Locate the cell with the specified text and output its [x, y] center coordinate. 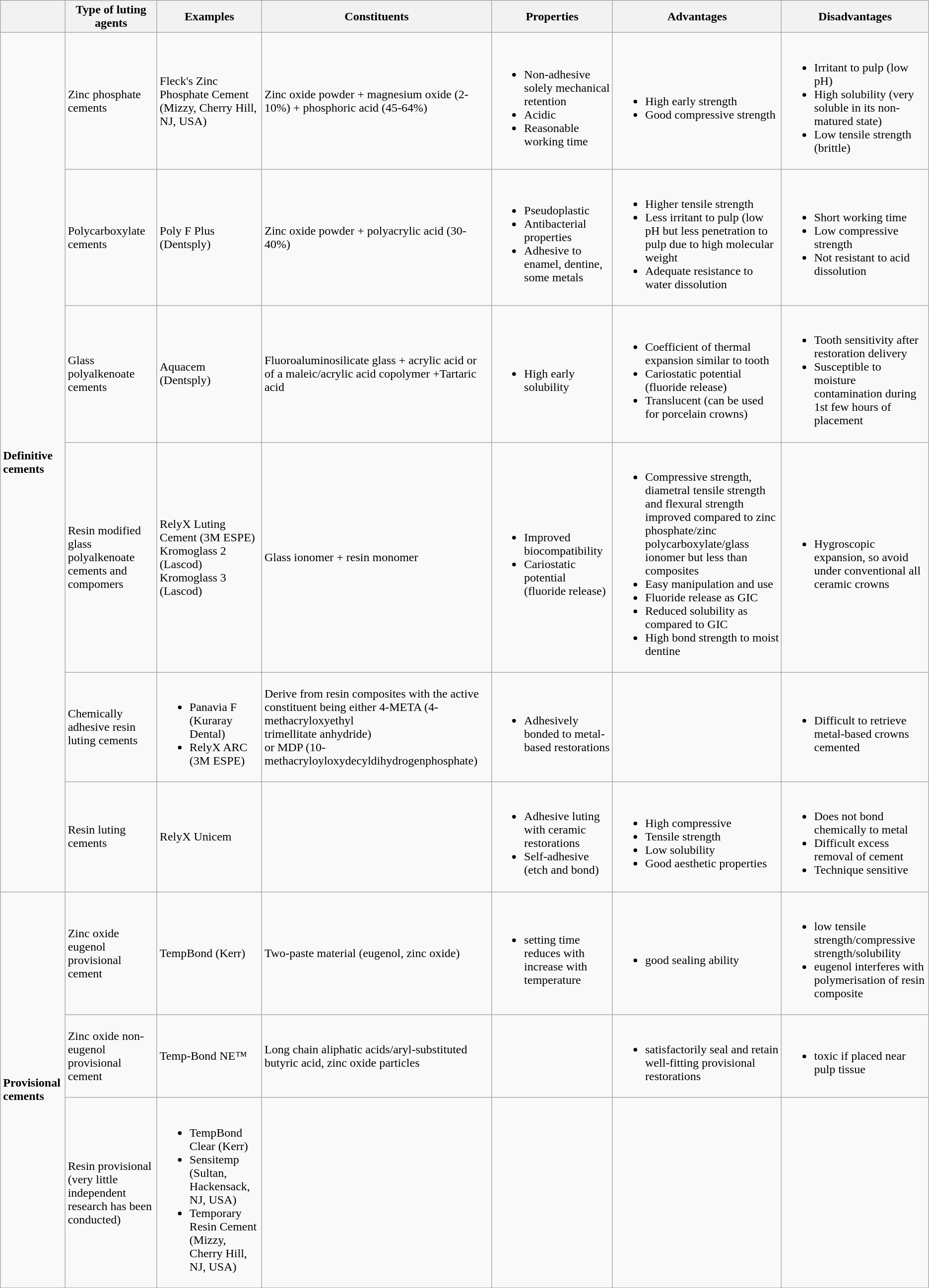
Aquacem (Dentsply) [209, 374]
PseudoplasticAntibacterial propertiesAdhesive to enamel, dentine, some metals [552, 237]
High compressiveTensile strengthLow solubilityGood aesthetic properties [697, 837]
satisfactorily seal and retain well-fitting provisional restorations [697, 1056]
RelyX Luting Cement (3M ESPE)Kromoglass 2 (Lascod) Kromoglass 3 (Lascod) [209, 557]
Properties [552, 17]
Constituents [376, 17]
Temp-Bond NE™ [209, 1056]
Resin provisional(very little independent research has been conducted) [111, 1193]
Coefficient of thermal expansion similar to toothCariostatic potential (fluoride release)Translucent (can be used for porcelain crowns) [697, 374]
Irritant to pulp (low pH)High solubility (very soluble in its non-matured state)Low tensile strength (brittle) [855, 101]
Chemically adhesive resin luting cements [111, 727]
Advantages [697, 17]
Improved biocompatibilityCariostatic potential (fluoride release) [552, 557]
Adhesive luting with ceramic restorationsSelf-adhesive (etch and bond) [552, 837]
High early solubility [552, 374]
Two-paste material (eugenol, zinc oxide) [376, 953]
Glass polyalkenoate cements [111, 374]
Difficult to retrieve metal-based crowns cemented [855, 727]
Examples [209, 17]
Type of luting agents [111, 17]
Zinc oxide non-eugenol provisional cement [111, 1056]
Resin modified glass polyalkenoate cements and compomers [111, 557]
High early strengthGood compressive strength [697, 101]
Definitive cements [33, 462]
TempBond (Kerr) [209, 953]
Tooth sensitivity after restoration deliverySusceptible to moisture contamination during 1st few hours of placement [855, 374]
Panavia F (Kuraray Dental)RelyX ARC (3M ESPE) [209, 727]
Resin luting cements [111, 837]
Zinc phosphate cements [111, 101]
Zinc oxide powder + magnesium oxide (2-10%) + phosphoric acid (45-64%) [376, 101]
toxic if placed near pulp tissue [855, 1056]
Provisional cements [33, 1090]
good sealing ability [697, 953]
Non-adhesive solely mechanical retentionAcidicReasonable working time [552, 101]
Fluoroaluminosilicate glass + acrylic acid or of a maleic/acrylic acid copolymer +Tartaric acid [376, 374]
Disadvantages [855, 17]
Polycarboxylate cements [111, 237]
Short working timeLow compressive strengthNot resistant to acid dissolution [855, 237]
Fleck's Zinc Phosphate Cement (Mizzy, Cherry Hill, NJ, USA) [209, 101]
Zinc oxide powder + polyacrylic acid (30-40%) [376, 237]
TempBond Clear (Kerr)Sensitemp (Sultan, Hackensack, NJ, USA)Temporary Resin Cement (Mizzy, Cherry Hill, NJ, USA) [209, 1193]
Zinc oxide eugenol provisional cement [111, 953]
setting time reduces with increase with temperature [552, 953]
Hygroscopic expansion, so avoid under conventional all ceramic crowns [855, 557]
Glass ionomer + resin monomer [376, 557]
Poly F Plus (Dentsply) [209, 237]
Does not bond chemically to metalDifficult excess removal of cementTechnique sensitive [855, 837]
Long chain aliphatic acids/aryl-substituted butyric acid, zinc oxide particles [376, 1056]
low tensile strength/compressive strength/solubilityeugenol interferes with polymerisation of resin composite [855, 953]
RelyX Unicem [209, 837]
Adhesively bonded to metal-based restorations [552, 727]
